For the text-containing cell, return its midpoint in (x, y) coordinate format. 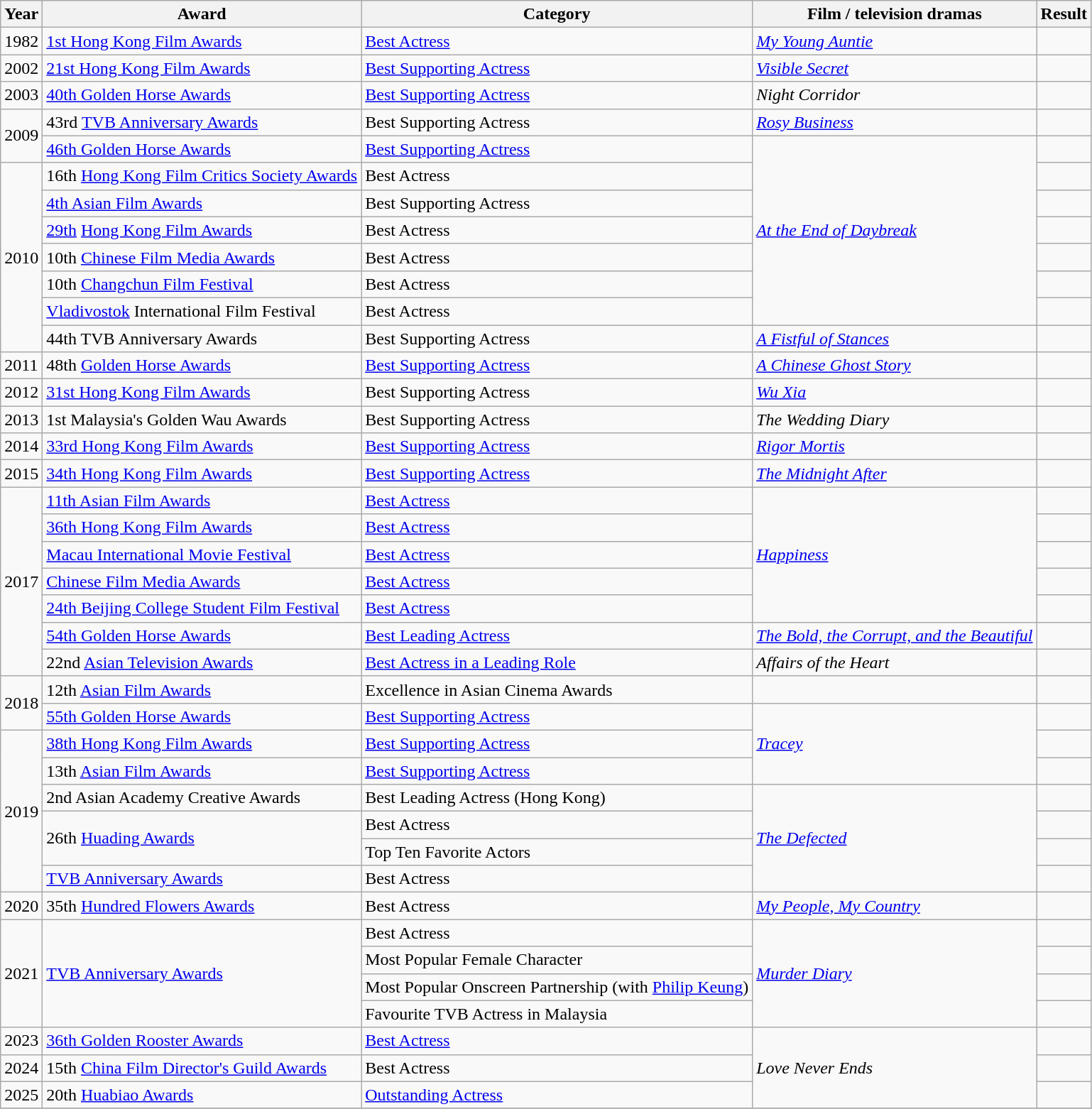
Favourite TVB Actress in Malaysia (557, 1014)
2025 (21, 1095)
Best Leading Actress (557, 635)
2021 (21, 973)
36th Hong Kong Film Awards (202, 528)
A Fistful of Stances (895, 339)
34th Hong Kong Film Awards (202, 474)
Visible Secret (895, 68)
1982 (21, 41)
Top Ten Favorite Actors (557, 852)
Wu Xia (895, 393)
22nd Asian Television Awards (202, 662)
43rd TVB Anniversary Awards (202, 122)
Love Never Ends (895, 1068)
40th Golden Horse Awards (202, 95)
35th Hundred Flowers Awards (202, 906)
2012 (21, 393)
13th Asian Film Awards (202, 770)
2015 (21, 474)
54th Golden Horse Awards (202, 635)
12th Asian Film Awards (202, 689)
4th Asian Film Awards (202, 203)
44th TVB Anniversary Awards (202, 339)
2009 (21, 136)
Tracey (895, 743)
Macau International Movie Festival (202, 554)
My People, My Country (895, 906)
21st Hong Kong Film Awards (202, 68)
2011 (21, 366)
The Defected (895, 838)
Night Corridor (895, 95)
Rosy Business (895, 122)
The Midnight After (895, 474)
Best Leading Actress (Hong Kong) (557, 798)
A Chinese Ghost Story (895, 366)
Chinese Film Media Awards (202, 581)
2010 (21, 257)
Rigor Mortis (895, 447)
1st Hong Kong Film Awards (202, 41)
24th Beijing College Student Film Festival (202, 608)
31st Hong Kong Film Awards (202, 393)
2023 (21, 1041)
2013 (21, 420)
Most Popular Onscreen Partnership (with Philip Keung) (557, 987)
1st Malaysia's Golden Wau Awards (202, 420)
2nd Asian Academy Creative Awards (202, 798)
Category (557, 14)
The Wedding Diary (895, 420)
The Bold, the Corrupt, and the Beautiful (895, 635)
Excellence in Asian Cinema Awards (557, 689)
Affairs of the Heart (895, 662)
10th Changchun Film Festival (202, 284)
2017 (21, 581)
11th Asian Film Awards (202, 501)
16th Hong Kong Film Critics Society Awards (202, 176)
46th Golden Horse Awards (202, 149)
My Young Auntie (895, 41)
Outstanding Actress (557, 1095)
55th Golden Horse Awards (202, 716)
33rd Hong Kong Film Awards (202, 447)
26th Huading Awards (202, 838)
Best Actress in a Leading Role (557, 662)
48th Golden Horse Awards (202, 366)
15th China Film Director's Guild Awards (202, 1068)
2014 (21, 447)
36th Golden Rooster Awards (202, 1041)
20th Huabiao Awards (202, 1095)
Happiness (895, 554)
Award (202, 14)
2018 (21, 703)
Result (1064, 14)
Film / television dramas (895, 14)
29th Hong Kong Film Awards (202, 230)
Vladivostok International Film Festival (202, 311)
Most Popular Female Character (557, 960)
2019 (21, 811)
38th Hong Kong Film Awards (202, 743)
10th Chinese Film Media Awards (202, 257)
2002 (21, 68)
Murder Diary (895, 973)
2024 (21, 1068)
2020 (21, 906)
Year (21, 14)
2003 (21, 95)
At the End of Daybreak (895, 230)
